Provide the [X, Y] coordinate of the cell's center where the given text is located.  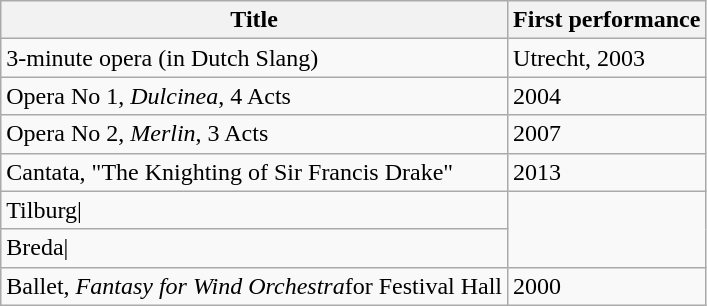
2000 [607, 286]
2013 [607, 172]
3-minute opera (in Dutch Slang) [254, 58]
2004 [607, 96]
Cantata, "The Knighting of Sir Francis Drake" [254, 172]
Title [254, 20]
Opera No 1, Dulcinea, 4 Acts [254, 96]
2007 [607, 134]
First performance [607, 20]
Ballet, Fantasy for Wind Orchestrafor Festival Hall [254, 286]
Utrecht, 2003 [607, 58]
Tilburg| [254, 210]
Opera No 2, Merlin, 3 Acts [254, 134]
Breda| [254, 248]
